Detect which cell encompasses the target text, then output its (X, Y) center coordinate. 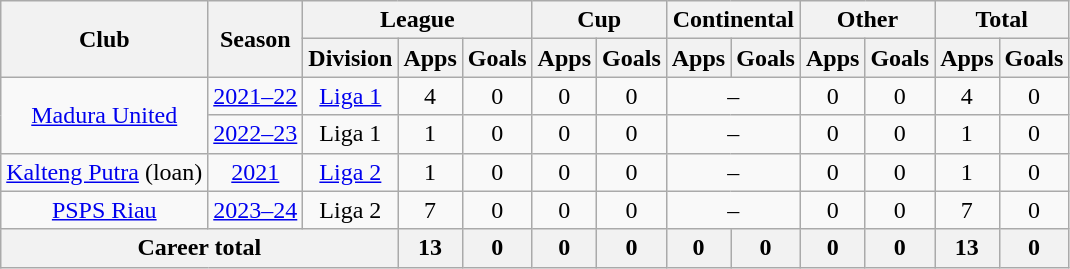
PSPS Riau (104, 210)
Division (350, 58)
League (418, 20)
Season (256, 39)
2023–24 (256, 210)
Cup (599, 20)
Kalteng Putra (loan) (104, 172)
2022–23 (256, 134)
Career total (200, 248)
Continental (733, 20)
Club (104, 39)
Madura United (104, 115)
2021 (256, 172)
2021–22 (256, 96)
Other (867, 20)
Total (1002, 20)
